Provide the (x, y) coordinate of the cell's center where the given text is located.  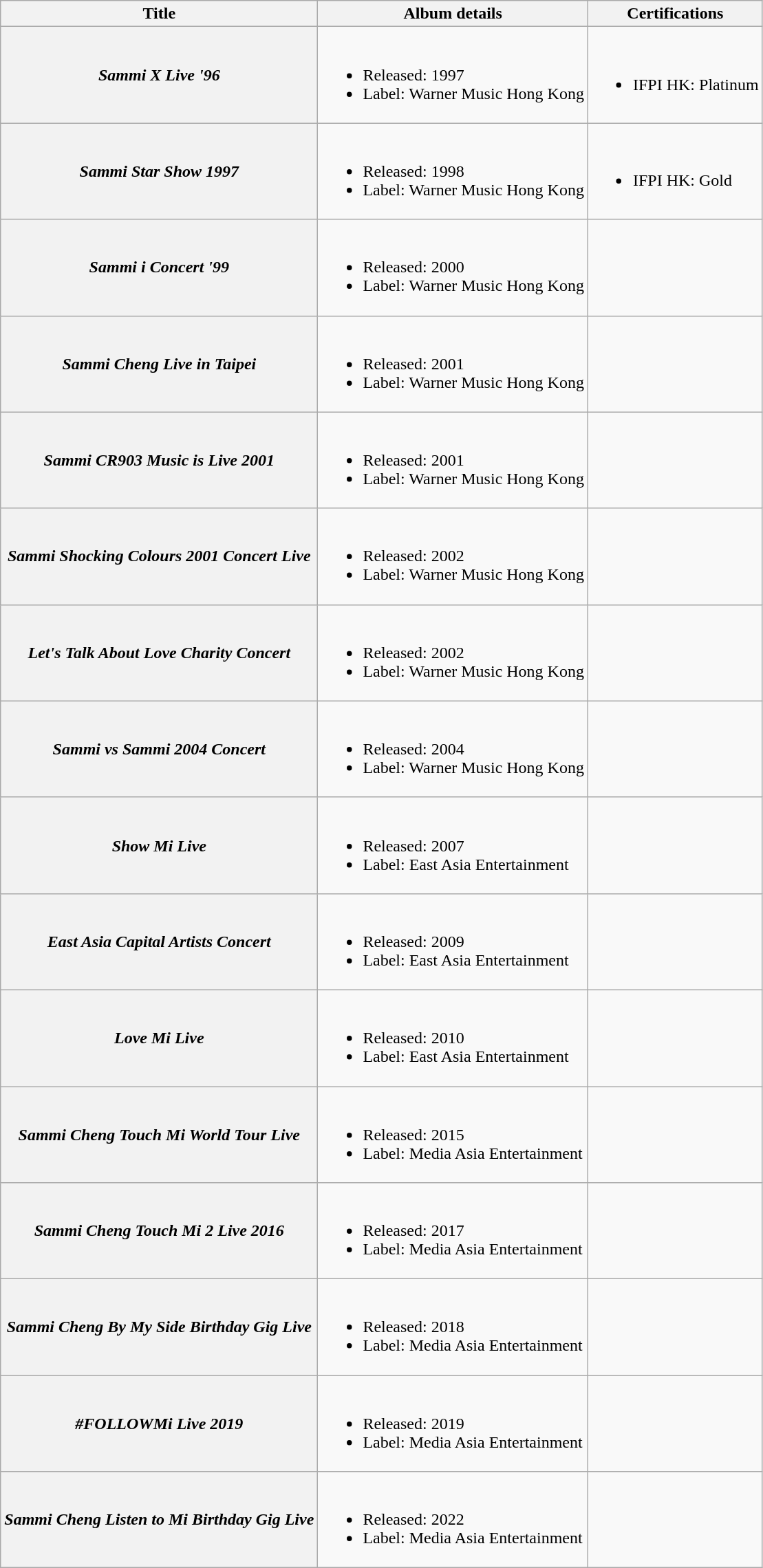
East Asia Capital Artists Concert (160, 941)
Sammi vs Sammi 2004 Concert (160, 749)
Let's Talk About Love Charity Concert (160, 653)
Released: 2015Label: Media Asia Entertainment (453, 1135)
Sammi Cheng By My Side Birthday Gig Live (160, 1327)
Sammi Cheng Live in Taipei (160, 364)
IFPI HK: Platinum (675, 75)
Album details (453, 14)
Released: 2018Label: Media Asia Entertainment (453, 1327)
Sammi Shocking Colours 2001 Concert Live (160, 556)
IFPI HK: Gold (675, 171)
Released: 2007Label: East Asia Entertainment (453, 845)
Title (160, 14)
Released: 1998Label: Warner Music Hong Kong (453, 171)
Released: 2022Label: Media Asia Entertainment (453, 1520)
Show Mi Live (160, 845)
Sammi i Concert '99 (160, 268)
Sammi Star Show 1997 (160, 171)
Released: 2019Label: Media Asia Entertainment (453, 1424)
Released: 2004Label: Warner Music Hong Kong (453, 749)
Sammi Cheng Listen to Mi Birthday Gig Live (160, 1520)
Released: 2009Label: East Asia Entertainment (453, 941)
Released: 2000Label: Warner Music Hong Kong (453, 268)
Released: 2017Label: Media Asia Entertainment (453, 1231)
#FOLLOWMi Live 2019 (160, 1424)
Certifications (675, 14)
Sammi CR903 Music is Live 2001 (160, 460)
Sammi Cheng Touch Mi 2 Live 2016 (160, 1231)
Love Mi Live (160, 1038)
Sammi X Live '96 (160, 75)
Released: 1997Label: Warner Music Hong Kong (453, 75)
Released: 2010Label: East Asia Entertainment (453, 1038)
Sammi Cheng Touch Mi World Tour Live (160, 1135)
